Capture the cell that displays the provided text and extract its [X, Y] central coordinate. 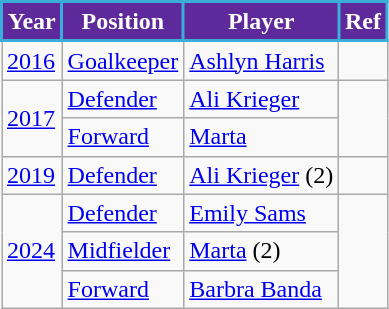
Ref [364, 22]
Ashlyn Harris [262, 60]
Midfielder [123, 251]
2019 [32, 175]
Marta [262, 137]
Position [123, 22]
Goalkeeper [123, 60]
2017 [32, 118]
Marta (2) [262, 251]
2016 [32, 60]
Ali Krieger [262, 99]
2024 [32, 251]
Barbra Banda [262, 289]
Player [262, 22]
Year [32, 22]
Emily Sams [262, 213]
Ali Krieger (2) [262, 175]
